Determine the [x, y] coordinate at the center of the cell enclosing the given text.  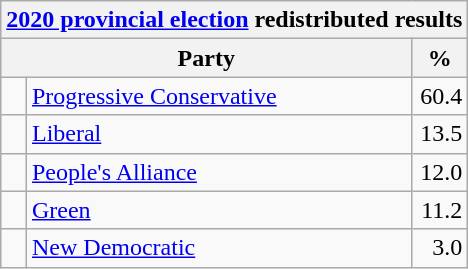
11.2 [440, 210]
2020 provincial election redistributed results [234, 20]
Progressive Conservative [218, 96]
60.4 [440, 96]
Green [218, 210]
New Democratic [218, 248]
% [440, 58]
Liberal [218, 134]
3.0 [440, 248]
13.5 [440, 134]
Party [206, 58]
12.0 [440, 172]
People's Alliance [218, 172]
